Identify which cell holds the provided text, then report its [X, Y] central coordinate. 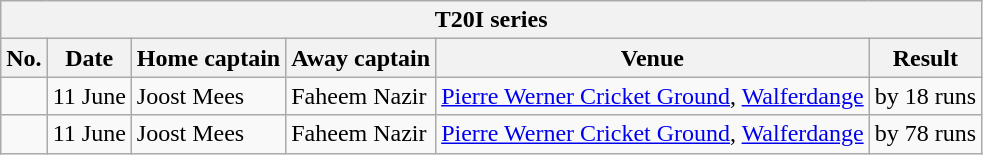
No. [24, 58]
Away captain [361, 58]
Home captain [208, 58]
Date [89, 58]
Result [925, 58]
Venue [653, 58]
T20I series [492, 20]
by 78 runs [925, 134]
by 18 runs [925, 96]
